Pinpoint the cell where the given text exists, returning its [X, Y] midpoint coordinate. 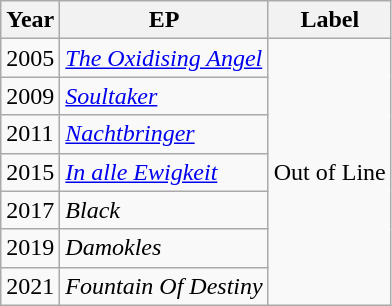
2017 [30, 210]
2005 [30, 58]
Out of Line [330, 172]
Fountain Of Destiny [164, 286]
Soultaker [164, 96]
2011 [30, 134]
Black [164, 210]
2009 [30, 96]
2021 [30, 286]
2015 [30, 172]
In alle Ewigkeit [164, 172]
EP [164, 20]
Label [330, 20]
The Oxidising Angel [164, 58]
2019 [30, 248]
Year [30, 20]
Nachtbringer [164, 134]
Damokles [164, 248]
